Scan for the cell matching the given text and deliver its [X, Y] coordinate at center. 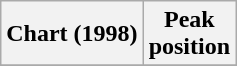
Chart (1998) [72, 34]
Peakposition [189, 34]
